Return (x, y) of the center of cell containing provided text 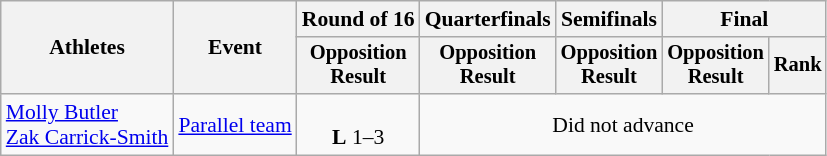
Athletes (88, 48)
Final (744, 19)
Molly ButlerZak Carrick-Smith (88, 124)
Parallel team (234, 124)
Semifinals (610, 19)
Did not advance (624, 124)
Event (234, 48)
Round of 16 (358, 19)
Rank (798, 66)
L 1–3 (358, 124)
Quarterfinals (488, 19)
